Find where the given text appears and provide that cell's center as (X, Y) coordinate. 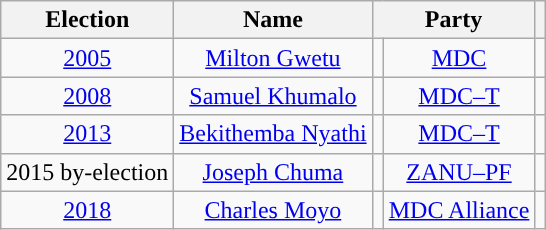
MDC Alliance (459, 210)
Milton Gwetu (273, 58)
2015 by-election (88, 172)
Party (454, 20)
ZANU–PF (459, 172)
2018 (88, 210)
Charles Moyo (273, 210)
Name (273, 20)
2013 (88, 134)
Joseph Chuma (273, 172)
2008 (88, 96)
Bekithemba Nyathi (273, 134)
2005 (88, 58)
MDC (459, 58)
Samuel Khumalo (273, 96)
Election (88, 20)
